Scan for the cell matching the given text and deliver its (X, Y) coordinate at center. 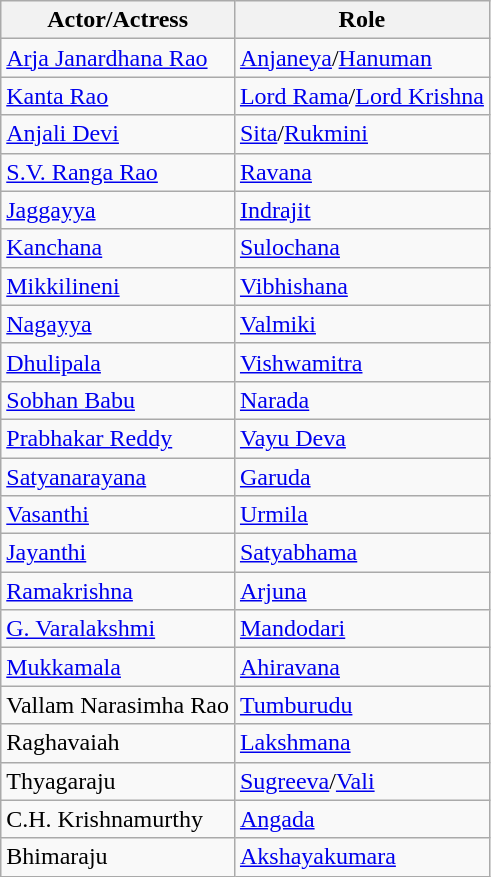
Sulochana (362, 248)
Angada (362, 819)
Vishwamitra (362, 362)
Mikkilineni (118, 286)
Indrajit (362, 210)
Vallam Narasimha Rao (118, 705)
Narada (362, 400)
Anjaneya/Hanuman (362, 58)
Kanta Rao (118, 96)
Urmila (362, 515)
Jaggayya (118, 210)
Valmiki (362, 324)
Mandodari (362, 629)
Nagayya (118, 324)
Arjuna (362, 591)
Lakshmana (362, 743)
Raghavaiah (118, 743)
Thyagaraju (118, 781)
Anjali Devi (118, 134)
Mukkamala (118, 667)
Kanchana (118, 248)
Sita/Rukmini (362, 134)
Sugreeva/Vali (362, 781)
Role (362, 20)
Tumburudu (362, 705)
Dhulipala (118, 362)
Lord Rama/Lord Krishna (362, 96)
Arja Janardhana Rao (118, 58)
Satyabhama (362, 553)
C.H. Krishnamurthy (118, 819)
Ravana (362, 172)
Jayanthi (118, 553)
G. Varalakshmi (118, 629)
Prabhakar Reddy (118, 438)
Akshayakumara (362, 857)
Ahiravana (362, 667)
Sobhan Babu (118, 400)
Actor/Actress (118, 20)
Satyanarayana (118, 477)
Bhimaraju (118, 857)
Vasanthi (118, 515)
Garuda (362, 477)
Ramakrishna (118, 591)
Vayu Deva (362, 438)
Vibhishana (362, 286)
S.V. Ranga Rao (118, 172)
